From the cell containing the given text, extract its center point as (x, y) coordinate. 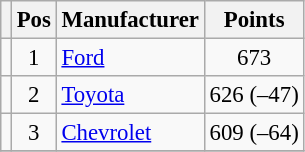
1 (34, 58)
Toyota (130, 95)
Pos (34, 20)
626 (–47) (254, 95)
3 (34, 133)
2 (34, 95)
Points (254, 20)
Manufacturer (130, 20)
673 (254, 58)
Ford (130, 58)
609 (–64) (254, 133)
Chevrolet (130, 133)
